Search for the cell housing the specified text and yield its (X, Y) center coordinate. 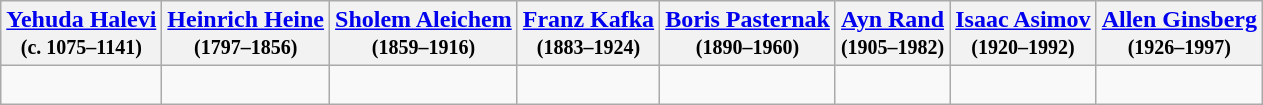
Yehuda Halevi(c. 1075–1141) (82, 34)
Isaac Asimov(1920–1992) (1023, 34)
Boris Pasternak(1890–1960) (748, 34)
Ayn Rand(1905–1982) (892, 34)
Allen Ginsberg(1926–1997) (1179, 34)
Heinrich Heine(1797–1856) (246, 34)
Franz Kafka(1883–1924) (588, 34)
Sholem Aleichem(1859–1916) (424, 34)
